Find where the given text appears and provide that cell's center as [X, Y] coordinate. 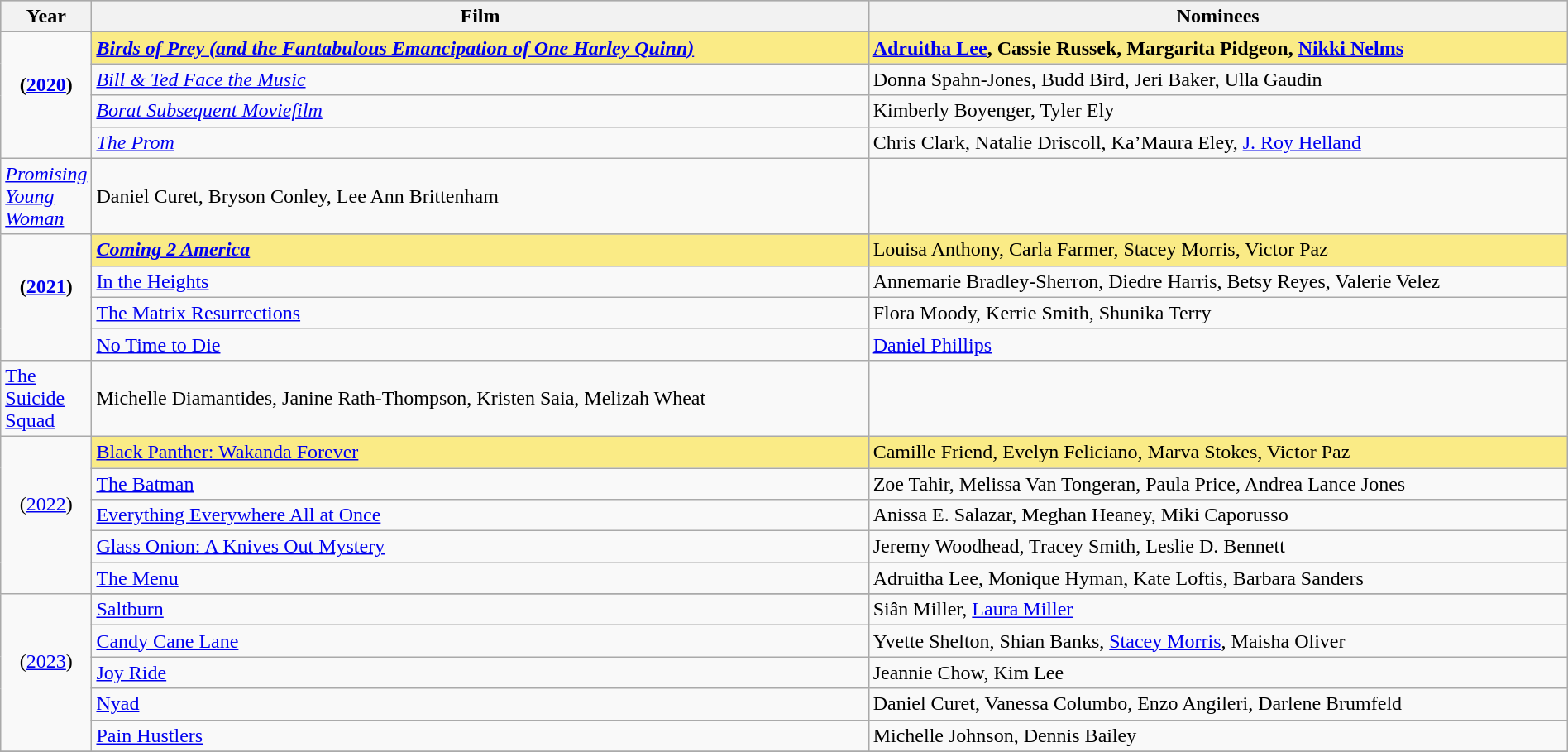
Daniel Curet, Vanessa Columbo, Enzo Angileri, Darlene Brumfeld [1217, 704]
Bill & Ted Face the Music [480, 79]
Annemarie Bradley-Sherron, Diedre Harris, Betsy Reyes, Valerie Velez [1217, 281]
Jeannie Chow, Kim Lee [1217, 673]
The Menu [480, 578]
Michelle Diamantides, Janine Rath-Thompson, Kristen Saia, Melizah Wheat [480, 398]
Adruitha Lee, Cassie Russek, Margarita Pidgeon, Nikki Nelms [1217, 48]
Black Panther: Wakanda Forever [480, 452]
Film [480, 17]
Promising Young Woman [46, 196]
Year [46, 17]
Jeremy Woodhead, Tracey Smith, Leslie D. Bennett [1217, 547]
Camille Friend, Evelyn Feliciano, Marva Stokes, Victor Paz [1217, 452]
Michelle Johnson, Dennis Bailey [1217, 735]
Everything Everywhere All at Once [480, 515]
Zoe Tahir, Melissa Van Tongeran, Paula Price, Andrea Lance Jones [1217, 484]
Chris Clark, Natalie Driscoll, Ka’Maura Eley, J. Roy Helland [1217, 142]
(2022) [46, 515]
Saltburn [480, 610]
Nominees [1217, 17]
Adruitha Lee, Monique Hyman, Kate Loftis, Barbara Sanders [1217, 578]
Borat Subsequent Moviefilm [480, 111]
Pain Hustlers [480, 735]
(2023) [46, 673]
Nyad [480, 704]
(2021) [46, 297]
Coming 2 America [480, 250]
Glass Onion: A Knives Out Mystery [480, 547]
No Time to Die [480, 344]
Birds of Prey (and the Fantabulous Emancipation of One Harley Quinn) [480, 48]
Kimberly Boyenger, Tyler Ely [1217, 111]
Anissa E. Salazar, Meghan Heaney, Miki Caporusso [1217, 515]
In the Heights [480, 281]
Donna Spahn-Jones, Budd Bird, Jeri Baker, Ulla Gaudin [1217, 79]
Candy Cane Lane [480, 641]
Daniel Curet, Bryson Conley, Lee Ann Brittenham [480, 196]
Daniel Phillips [1217, 344]
The Prom [480, 142]
(2020) [46, 95]
Joy Ride [480, 673]
The Batman [480, 484]
Siân Miller, Laura Miller [1217, 610]
Louisa Anthony, Carla Farmer, Stacey Morris, Victor Paz [1217, 250]
The Matrix Resurrections [480, 313]
Yvette Shelton, Shian Banks, Stacey Morris, Maisha Oliver [1217, 641]
The Suicide Squad [46, 398]
Flora Moody, Kerrie Smith, Shunika Terry [1217, 313]
